Search for the cell housing the specified text and yield its [X, Y] center coordinate. 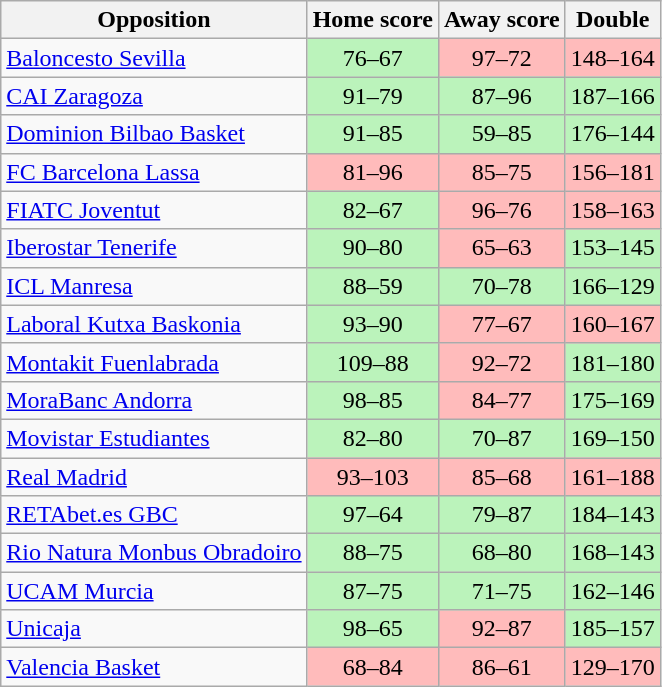
70–78 [502, 286]
175–169 [612, 400]
185–157 [612, 629]
181–180 [612, 362]
82–67 [372, 210]
92–72 [502, 362]
156–181 [612, 172]
176–144 [612, 134]
82–80 [372, 438]
184–143 [612, 515]
81–96 [372, 172]
Real Madrid [154, 477]
Baloncesto Sevilla [154, 58]
Unicaja [154, 629]
76–67 [372, 58]
87–75 [372, 591]
Iberostar Tenerife [154, 248]
98–65 [372, 629]
148–164 [612, 58]
68–84 [372, 667]
169–150 [612, 438]
109–88 [372, 362]
CAI Zaragoza [154, 96]
96–76 [502, 210]
Laboral Kutxa Baskonia [154, 324]
92–87 [502, 629]
160–167 [612, 324]
59–85 [502, 134]
77–67 [502, 324]
RETAbet.es GBC [154, 515]
88–59 [372, 286]
129–170 [612, 667]
UCAM Murcia [154, 591]
84–77 [502, 400]
153–145 [612, 248]
86–61 [502, 667]
71–75 [502, 591]
65–63 [502, 248]
Opposition [154, 20]
Valencia Basket [154, 667]
87–96 [502, 96]
FIATC Joventut [154, 210]
161–188 [612, 477]
85–75 [502, 172]
Movistar Estudiantes [154, 438]
166–129 [612, 286]
Dominion Bilbao Basket [154, 134]
FC Barcelona Lassa [154, 172]
Montakit Fuenlabrada [154, 362]
79–87 [502, 515]
ICL Manresa [154, 286]
97–72 [502, 58]
Home score [372, 20]
98–85 [372, 400]
158–163 [612, 210]
90–80 [372, 248]
97–64 [372, 515]
187–166 [612, 96]
162–146 [612, 591]
Rio Natura Monbus Obradoiro [154, 553]
85–68 [502, 477]
70–87 [502, 438]
68–80 [502, 553]
91–79 [372, 96]
168–143 [612, 553]
93–90 [372, 324]
Double [612, 20]
93–103 [372, 477]
91–85 [372, 134]
MoraBanc Andorra [154, 400]
88–75 [372, 553]
Away score [502, 20]
